From the cell containing the given text, extract its center point as (X, Y) coordinate. 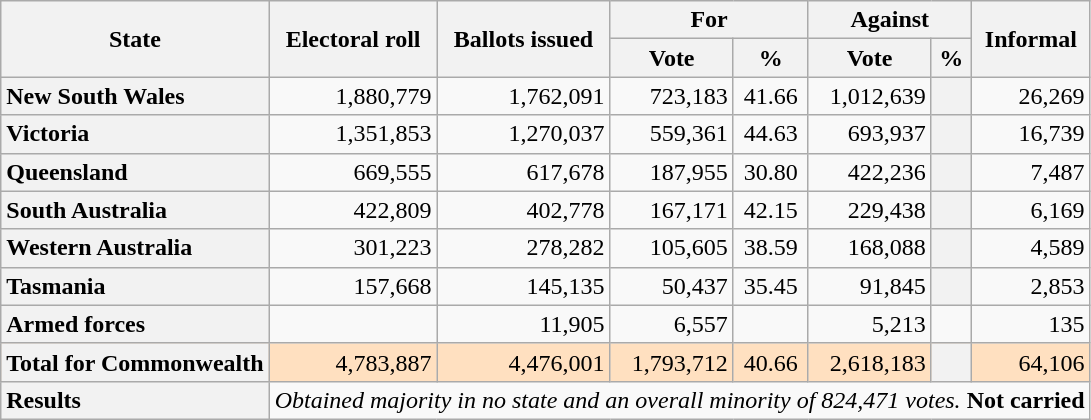
422,236 (870, 172)
For (709, 20)
145,135 (524, 286)
187,955 (672, 172)
1,793,712 (672, 362)
New South Wales (135, 96)
723,183 (672, 96)
1,880,779 (353, 96)
26,269 (1032, 96)
6,169 (1032, 210)
16,739 (1032, 134)
1,762,091 (524, 96)
64,106 (1032, 362)
42.15 (770, 210)
South Australia (135, 210)
135 (1032, 324)
105,605 (672, 248)
167,171 (672, 210)
168,088 (870, 248)
Tasmania (135, 286)
301,223 (353, 248)
Armed forces (135, 324)
Queensland (135, 172)
278,282 (524, 248)
44.63 (770, 134)
Informal (1032, 39)
50,437 (672, 286)
2,618,183 (870, 362)
1,351,853 (353, 134)
Ballots issued (524, 39)
38.59 (770, 248)
4,783,887 (353, 362)
229,438 (870, 210)
157,668 (353, 286)
Results (135, 400)
693,937 (870, 134)
40.66 (770, 362)
Electoral roll (353, 39)
7,487 (1032, 172)
4,589 (1032, 248)
2,853 (1032, 286)
35.45 (770, 286)
617,678 (524, 172)
Victoria (135, 134)
5,213 (870, 324)
State (135, 39)
41.66 (770, 96)
Total for Commonwealth (135, 362)
4,476,001 (524, 362)
6,557 (672, 324)
422,809 (353, 210)
Western Australia (135, 248)
559,361 (672, 134)
Against (890, 20)
669,555 (353, 172)
1,270,037 (524, 134)
91,845 (870, 286)
1,012,639 (870, 96)
402,778 (524, 210)
30.80 (770, 172)
Obtained majority in no state and an overall minority of 824,471 votes. Not carried (680, 400)
11,905 (524, 324)
